Return the (X, Y) coordinate for the center point of the cell that contains the specified text.  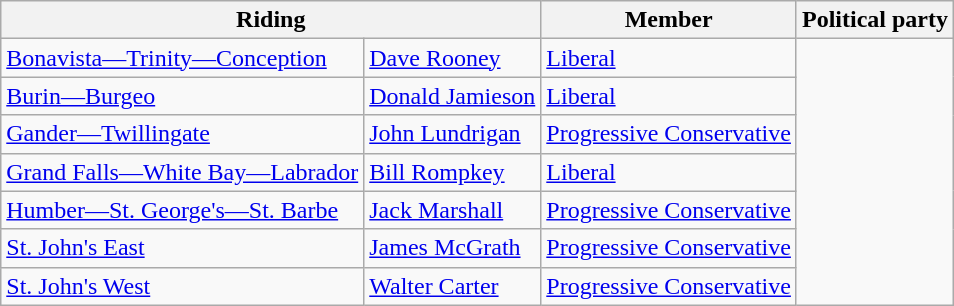
James McGrath (452, 248)
St. John's East (182, 248)
Grand Falls—White Bay—Labrador (182, 172)
Humber—St. George's—St. Barbe (182, 210)
Walter Carter (452, 286)
Jack Marshall (452, 210)
Bill Rompkey (452, 172)
Gander—Twillingate (182, 134)
Donald Jamieson (452, 96)
Political party (874, 20)
Burin—Burgeo (182, 96)
Member (669, 20)
Riding (271, 20)
Dave Rooney (452, 58)
Bonavista—Trinity—Conception (182, 58)
St. John's West (182, 286)
John Lundrigan (452, 134)
